Provide the [x, y] coordinate of the cell's center where the given text is located.  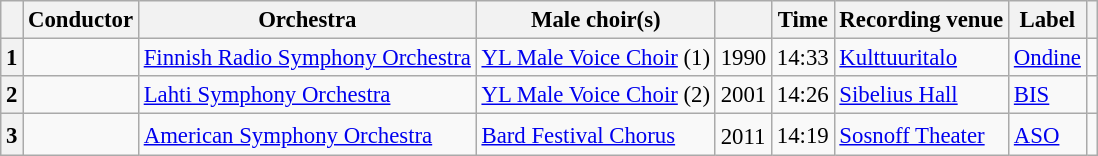
Bard Festival Chorus [596, 135]
14:26 [804, 95]
Time [804, 20]
2011 [743, 135]
Lahti Symphony Orchestra [307, 95]
14:33 [804, 58]
Recording venue [921, 20]
American Symphony Orchestra [307, 135]
Conductor [81, 20]
1990 [743, 58]
1 [12, 58]
Finnish Radio Symphony Orchestra [307, 58]
YL Male Voice Choir (1) [596, 58]
2 [12, 95]
Orchestra [307, 20]
3 [12, 135]
BIS [1048, 95]
ASO [1048, 135]
Ondine [1048, 58]
Male choir(s) [596, 20]
2001 [743, 95]
YL Male Voice Choir (2) [596, 95]
Label [1048, 20]
Kulttuuritalo [921, 58]
14:19 [804, 135]
Sosnoff Theater [921, 135]
Sibelius Hall [921, 95]
